Pinpoint the cell where the given text exists, returning its (X, Y) midpoint coordinate. 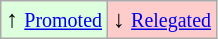
↓ Relegated (162, 20)
↑ Promoted (54, 20)
